Pinpoint the cell where the given text exists, returning its (X, Y) midpoint coordinate. 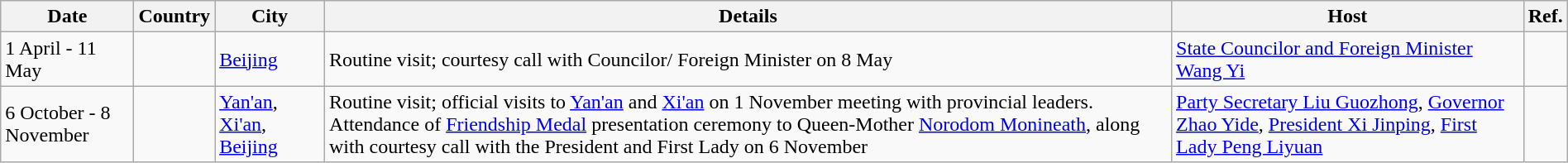
Details (748, 17)
Ref. (1545, 17)
1 April - 11 May (68, 60)
Host (1348, 17)
State Councilor and Foreign Minister Wang Yi (1348, 60)
Date (68, 17)
Yan'an, Xi'an, Beijing (270, 124)
Routine visit; courtesy call with Councilor/ Foreign Minister on 8 May (748, 60)
City (270, 17)
Beijing (270, 60)
Country (174, 17)
6 October - 8 November (68, 124)
Party Secretary Liu Guozhong, Governor Zhao Yide, President Xi Jinping, First Lady Peng Liyuan (1348, 124)
